Capture the cell that displays the provided text and extract its [x, y] central coordinate. 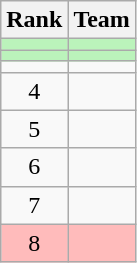
4 [34, 91]
8 [34, 243]
6 [34, 167]
7 [34, 205]
5 [34, 129]
Rank [34, 20]
Team [102, 20]
